Return the [x, y] coordinate for the center point of the cell that contains the specified text.  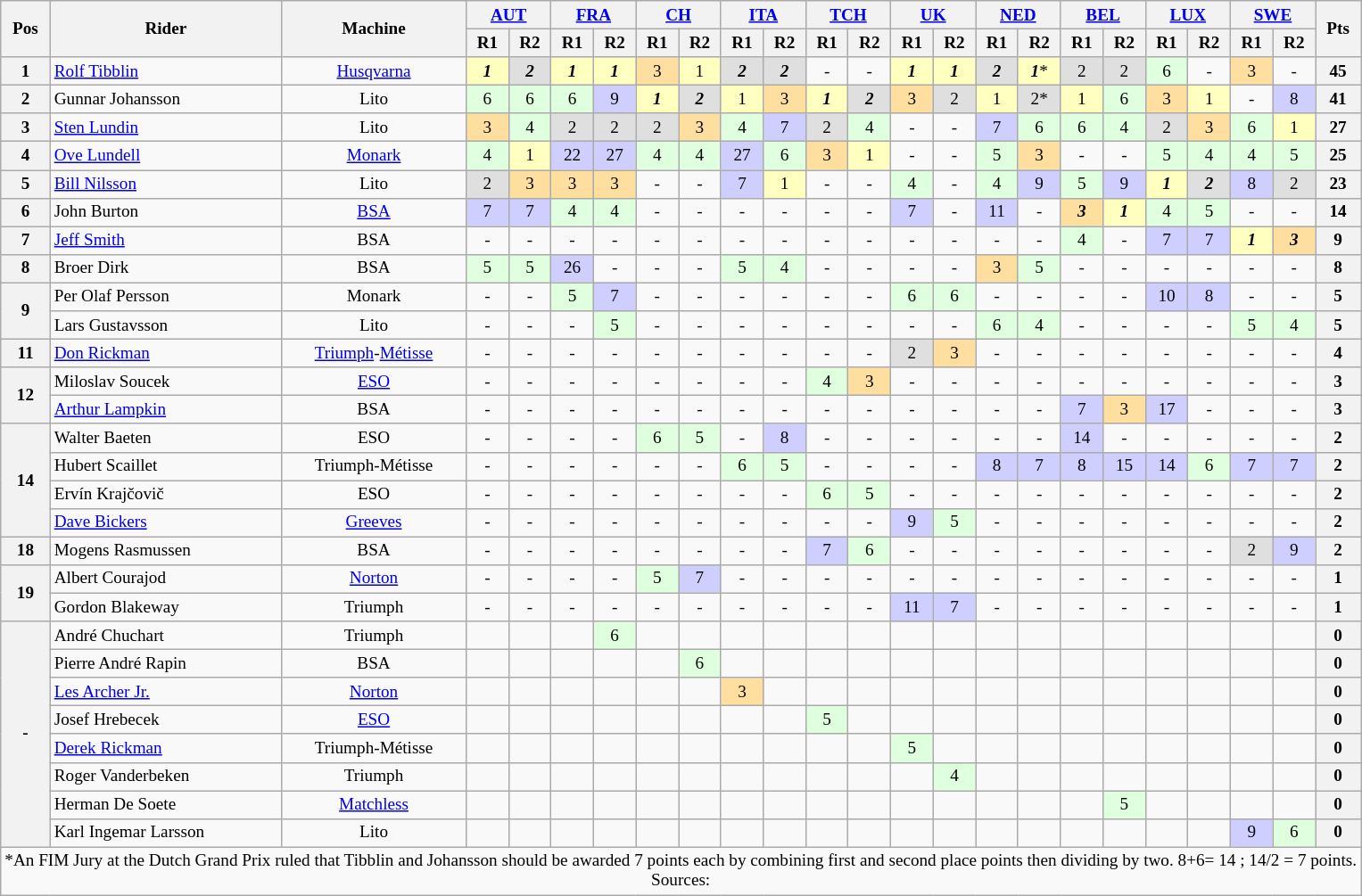
Ove Lundell [166, 156]
19 [25, 592]
TCH [847, 15]
Josef Hrebecek [166, 720]
Miloslav Soucek [166, 382]
15 [1125, 466]
25 [1338, 156]
Rider [166, 29]
Matchless [375, 804]
Gordon Blakeway [166, 607]
18 [25, 551]
Roger Vanderbeken [166, 777]
Herman De Soete [166, 804]
Ervín Krajčovič [166, 494]
Husqvarna [375, 71]
Hubert Scaillet [166, 466]
NED [1019, 15]
45 [1338, 71]
André Chuchart [166, 636]
26 [573, 268]
17 [1167, 410]
12 [25, 396]
ITA [764, 15]
Don Rickman [166, 353]
LUX [1188, 15]
Machine [375, 29]
Jeff Smith [166, 241]
10 [1167, 297]
Walter Baeten [166, 438]
Pierre André Rapin [166, 663]
BEL [1102, 15]
Pos [25, 29]
Rolf Tibblin [166, 71]
Mogens Rasmussen [166, 551]
UK [933, 15]
FRA [594, 15]
John Burton [166, 212]
Per Olaf Persson [166, 297]
Arthur Lampkin [166, 410]
22 [573, 156]
Les Archer Jr. [166, 692]
Broer Dirk [166, 268]
Bill Nilsson [166, 184]
SWE [1272, 15]
AUT [508, 15]
Greeves [375, 522]
Karl Ingemar Larsson [166, 833]
Sten Lundin [166, 127]
1* [1039, 71]
23 [1338, 184]
Gunnar Johansson [166, 99]
Albert Courajod [166, 579]
Dave Bickers [166, 522]
2* [1039, 99]
Lars Gustavsson [166, 325]
Pts [1338, 29]
41 [1338, 99]
Derek Rickman [166, 748]
CH [678, 15]
